Pinpoint the cell where the given text exists, returning its [X, Y] midpoint coordinate. 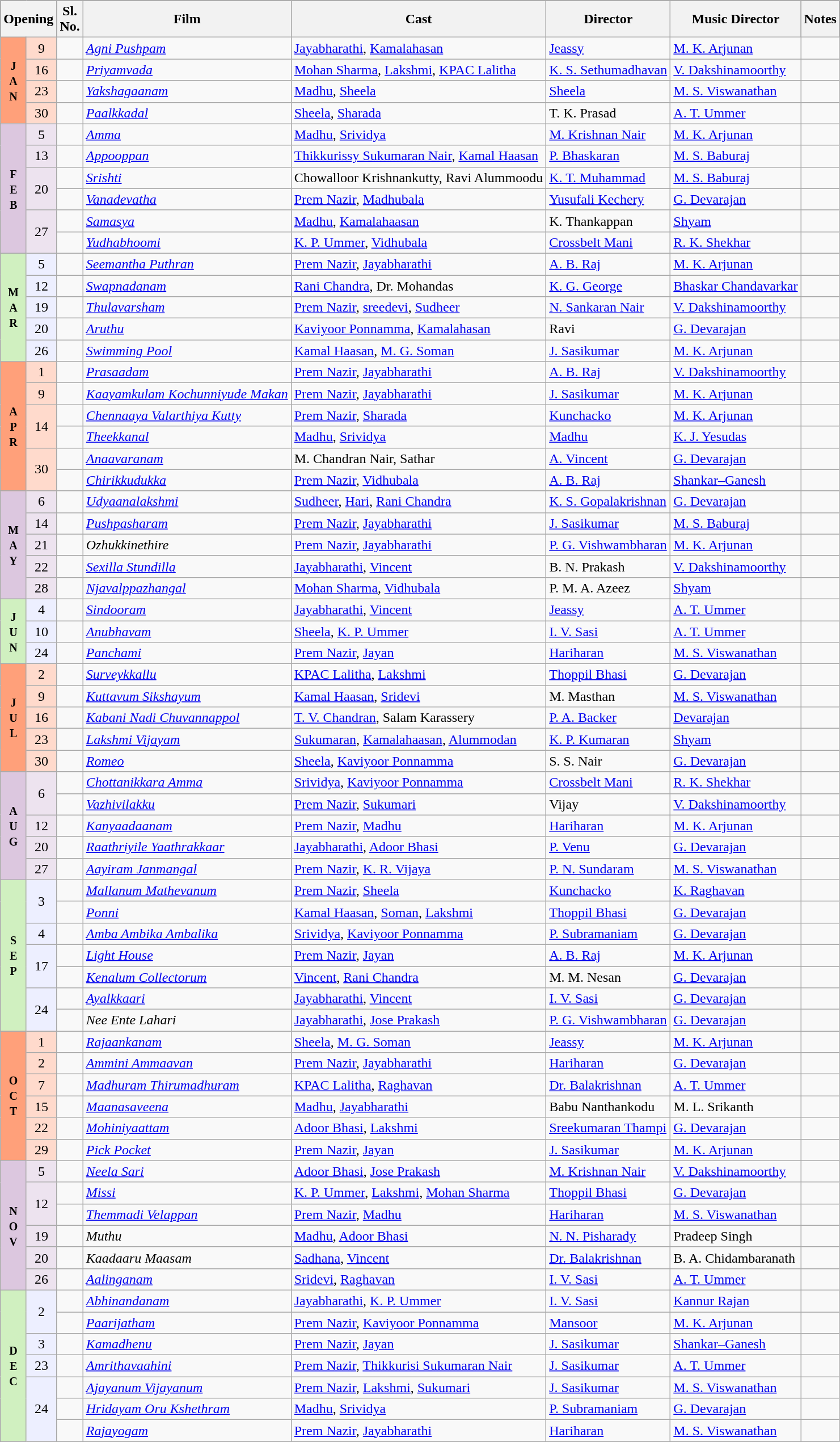
Mohan Sharma, Vidhubala [419, 588]
Adoor Bhasi, Lakshmi [419, 1128]
Madhuram Thirumadhuram [187, 1085]
P. M. A. Azeez [608, 588]
Panchami [187, 653]
Rani Chandra, Dr. Mohandas [419, 285]
Light House [187, 955]
Vijay [608, 804]
17 [41, 966]
Aayiram Janmangal [187, 869]
M. L. Srikanth [736, 1107]
K. Thankappan [608, 221]
Yudhabhoomi [187, 242]
Abhinandanam [187, 1301]
Mohiniyaattam [187, 1128]
Kannur Rajan [736, 1301]
Prem Nazir, Sukumari [419, 804]
MAY [14, 545]
S. S. Nair [608, 761]
Madhu, Sheela [419, 91]
Seemantha Puthran [187, 264]
KPAC Lalitha, Raghavan [419, 1085]
Thikkurissy Sukumaran Nair, Kamal Haasan [419, 156]
M. Chandran Nair, Sathar [419, 459]
15 [41, 1107]
Srishti [187, 178]
Missi [187, 1193]
Director [608, 19]
Amma [187, 134]
Samasya [187, 221]
OCT [14, 1096]
10 [41, 632]
KPAC Lalitha, Lakshmi [419, 675]
N. Sankaran Nair [608, 308]
Appooppan [187, 156]
Kenalum Collectorum [187, 977]
7 [41, 1085]
Jayabharathi, Jose Prakash [419, 1020]
Sheela [608, 91]
APR [14, 426]
AUG [14, 826]
Vazhivilakku [187, 804]
Aalinganam [187, 1279]
Surveykkallu [187, 675]
Mansoor [608, 1323]
Prem Nazir, Thikkurisi Sukumaran Nair [419, 1366]
Kabani Nadi Chuvannappol [187, 718]
Chennaaya Valarthiya Kutty [187, 415]
Swapnadanam [187, 285]
Prem Nazir, K. R. Vijaya [419, 869]
Anubhavam [187, 632]
Lakshmi Vijayam [187, 739]
Sheela, K. P. Ummer [419, 632]
Pick Pocket [187, 1150]
Prem Nazir, Madhubala [419, 199]
Vincent, Rani Chandra [419, 977]
Prem Nazir, sreedevi, Sudheer [419, 308]
Prem Nazir, Vidhubala [419, 480]
Chottanikkara Amma [187, 783]
Amba Ambika Ambalika [187, 934]
Theekkanal [187, 437]
Ozhukkinethire [187, 545]
Sl.No. [70, 19]
Kaayamkulam Kochunniyude Makan [187, 394]
T. V. Chandran, Salam Karassery [419, 718]
Sadhana, Vincent [419, 1258]
Ajayanum Vijayanum [187, 1388]
Sindooram [187, 609]
Prem Nazir, Kaviyoor Ponnamma [419, 1323]
Madhu, Adoor Bhasi [419, 1236]
Anaavaranam [187, 459]
Amrithavaahini [187, 1366]
K. S. Sethumadhavan [608, 70]
K. S. Gopalakrishnan [608, 502]
Thulavarsham [187, 308]
Ravi [608, 329]
Romeo [187, 761]
Neela Sari [187, 1171]
JUN [14, 631]
Music Director [736, 19]
K. Raghavan [736, 890]
Prem Nazir, Lakshmi, Sukumari [419, 1388]
Mallanum Mathevanum [187, 890]
Aruthu [187, 329]
M. M. Nesan [608, 977]
NOV [14, 1225]
13 [41, 156]
K. J. Yesudas [736, 437]
Ayalkkaari [187, 999]
M. Masthan [608, 696]
Themmadi Velappan [187, 1214]
T. K. Prasad [608, 113]
Kamadhenu [187, 1344]
28 [41, 588]
21 [41, 545]
Sheela, M. G. Soman [419, 1042]
Sreekumaran Thampi [608, 1128]
Cast [419, 19]
P. N. Sundaram [608, 869]
K. G. George [608, 285]
Sexilla Stundilla [187, 566]
Sheela, Kaviyoor Ponnamma [419, 761]
Bhaskar Chandavarkar [736, 285]
Madhu [608, 437]
Rajaankanam [187, 1042]
Prem Nazir, Sharada [419, 415]
DEC [14, 1365]
Muthu [187, 1236]
Kamal Haasan, Sridevi [419, 696]
JAN [14, 81]
Prem Nazir, Sheela [419, 890]
Nee Ente Lahari [187, 1020]
Kamal Haasan, Soman, Lakshmi [419, 912]
P. A. Backer [608, 718]
Maanasaveena [187, 1107]
Madhu, Jayabharathi [419, 1107]
Kanyaadaanam [187, 826]
Ammini Ammaavan [187, 1063]
P. Bhaskaran [608, 156]
Kamal Haasan, M. G. Soman [419, 351]
Yakshagaanam [187, 91]
Priyamvada [187, 70]
Notes [820, 19]
FEB [14, 188]
P. Venu [608, 847]
SEP [14, 955]
K. P. Ummer, Vidhubala [419, 242]
Hridayam Oru Kshethram [187, 1409]
Njavalppazhangal [187, 588]
Sukumaran, Kamalahaasan, Alummodan [419, 739]
Jayabharathi, Adoor Bhasi [419, 847]
Pradeep Singh [736, 1236]
Jayabharathi, Kamalahasan [419, 48]
Mohan Sharma, Lakshmi, KPAC Lalitha [419, 70]
Chowalloor Krishnankutty, Ravi Alummoodu [419, 178]
Raathriyile Yaathrakkaar [187, 847]
Paarijatham [187, 1323]
Adoor Bhasi, Jose Prakash [419, 1171]
Kaadaaru Maasam [187, 1258]
Ponni [187, 912]
K. P. Kumaran [608, 739]
Chirikkudukka [187, 480]
Kuttavum Sikshayum [187, 696]
K. T. Muhammad [608, 178]
B. A. Chidambaranath [736, 1258]
29 [41, 1150]
Rajayogam [187, 1431]
A. Vincent [608, 459]
Opening [28, 19]
Babu Nanthankodu [608, 1107]
Devarajan [736, 718]
Pushpasharam [187, 523]
N. N. Pisharady [608, 1236]
K. P. Ummer, Lakshmi, Mohan Sharma [419, 1193]
Agni Pushpam [187, 48]
Vanadevatha [187, 199]
Jayabharathi, K. P. Ummer [419, 1301]
Kaviyoor Ponnamma, Kamalahasan [419, 329]
Sudheer, Hari, Rani Chandra [419, 502]
Sridevi, Raghavan [419, 1279]
B. N. Prakash [608, 566]
Madhu, Kamalahaasan [419, 221]
Sheela, Sharada [419, 113]
Yusufali Kechery [608, 199]
Udyaanalakshmi [187, 502]
MAR [14, 307]
Swimming Pool [187, 351]
JUL [14, 718]
Paalkkadal [187, 113]
Prasaadam [187, 372]
Film [187, 19]
